Extract the [X, Y] coordinate from the center of the cell holding the provided text.  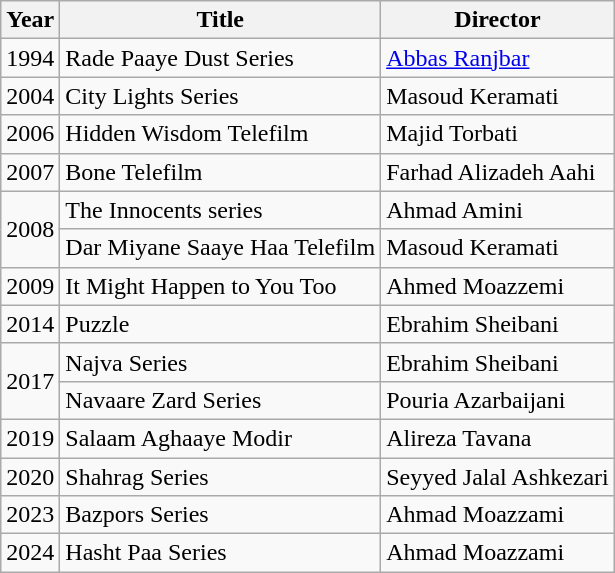
2009 [30, 286]
Dar Miyane Saaye Haa Telefilm [220, 248]
Shahrag Series [220, 477]
Najva Series [220, 362]
The Innocents series [220, 210]
Alireza Tavana [498, 438]
2023 [30, 515]
2024 [30, 553]
Year [30, 20]
Bazpors Series [220, 515]
Ahmad Amini [498, 210]
2019 [30, 438]
City Lights Series [220, 96]
Ahmed Moazzemi [498, 286]
Director [498, 20]
2008 [30, 229]
Title [220, 20]
2004 [30, 96]
Salaam Aghaaye Modir [220, 438]
Pouria Azarbaijani [498, 400]
Majid Torbati [498, 134]
Navaare Zard Series [220, 400]
1994 [30, 58]
2017 [30, 381]
2020 [30, 477]
2006 [30, 134]
Hidden Wisdom Telefilm [220, 134]
Farhad Alizadeh Aahi [498, 172]
2007 [30, 172]
Abbas Ranjbar [498, 58]
It Might Happen to You Too [220, 286]
2014 [30, 324]
Seyyed Jalal Ashkezari [498, 477]
Bone Telefilm [220, 172]
Rade Paaye Dust Series [220, 58]
Hasht Paa Series [220, 553]
Puzzle [220, 324]
